From the cell containing the given text, extract its center point as (X, Y) coordinate. 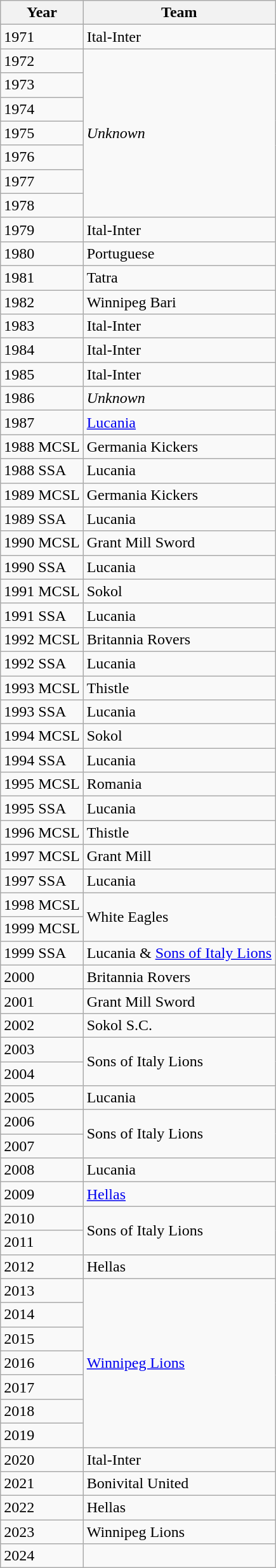
1984 (42, 350)
1996 MCSL (42, 832)
1974 (42, 109)
2005 (42, 1098)
2017 (42, 1387)
Sokol S.C. (179, 1025)
2007 (42, 1146)
Grant Mill (179, 857)
1977 (42, 181)
1976 (42, 157)
2001 (42, 1001)
Lucania & Sons of Italy Lions (179, 953)
1997 MCSL (42, 857)
1981 (42, 277)
1989 MCSL (42, 495)
1994 SSA (42, 760)
1975 (42, 133)
Winnipeg Bari (179, 302)
1995 SSA (42, 808)
2000 (42, 977)
2004 (42, 1074)
1999 SSA (42, 953)
White Eagles (179, 917)
2011 (42, 1242)
2014 (42, 1315)
1995 MCSL (42, 784)
1988 MCSL (42, 447)
2003 (42, 1049)
1978 (42, 205)
1971 (42, 37)
2012 (42, 1266)
1990 MCSL (42, 543)
2024 (42, 1556)
2010 (42, 1218)
1991 MCSL (42, 591)
1989 SSA (42, 519)
1987 (42, 423)
1986 (42, 398)
1992 SSA (42, 663)
1983 (42, 326)
Romania (179, 784)
2006 (42, 1122)
1979 (42, 229)
1988 SSA (42, 471)
1993 SSA (42, 712)
2019 (42, 1435)
Bonivital United (179, 1484)
1994 MCSL (42, 736)
2021 (42, 1484)
1997 SSA (42, 881)
Year (42, 13)
2022 (42, 1508)
2015 (42, 1339)
1973 (42, 85)
1992 MCSL (42, 639)
1990 SSA (42, 567)
1991 SSA (42, 615)
1999 MCSL (42, 929)
2002 (42, 1025)
1972 (42, 61)
Tatra (179, 277)
2009 (42, 1194)
1993 MCSL (42, 687)
2018 (42, 1411)
2013 (42, 1291)
Portuguese (179, 253)
2023 (42, 1532)
2020 (42, 1459)
1982 (42, 302)
Team (179, 13)
2016 (42, 1363)
1980 (42, 253)
1998 MCSL (42, 905)
1985 (42, 374)
2008 (42, 1170)
